Scan for the cell matching the given text and deliver its [x, y] coordinate at center. 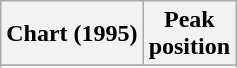
Peakposition [189, 34]
Chart (1995) [72, 34]
